Extract the (X, Y) coordinate from the center of the cell holding the provided text.  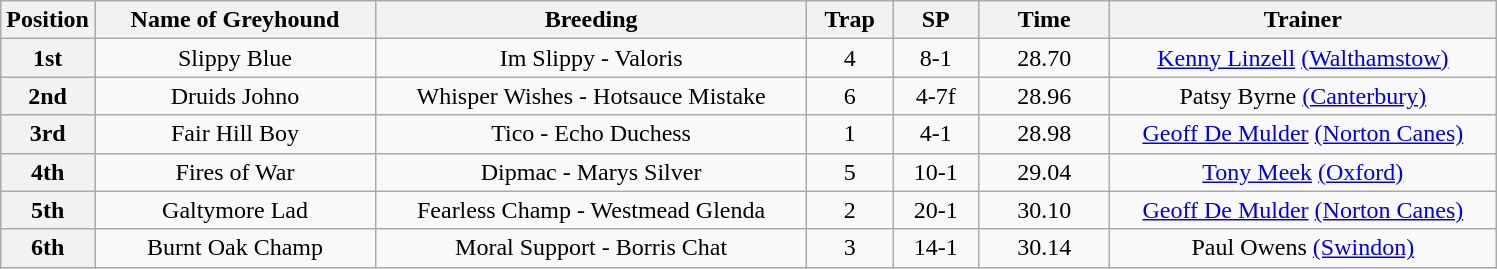
Breeding (592, 20)
2nd (48, 96)
28.96 (1044, 96)
28.98 (1044, 134)
4-7f (936, 96)
29.04 (1044, 172)
Trainer (1303, 20)
6 (850, 96)
Trap (850, 20)
4th (48, 172)
28.70 (1044, 58)
1 (850, 134)
30.10 (1044, 210)
Galtymore Lad (234, 210)
Fearless Champ - Westmead Glenda (592, 210)
Burnt Oak Champ (234, 248)
10-1 (936, 172)
Moral Support - Borris Chat (592, 248)
3 (850, 248)
Patsy Byrne (Canterbury) (1303, 96)
2 (850, 210)
SP (936, 20)
Position (48, 20)
Kenny Linzell (Walthamstow) (1303, 58)
6th (48, 248)
Slippy Blue (234, 58)
Tico - Echo Duchess (592, 134)
1st (48, 58)
3rd (48, 134)
8-1 (936, 58)
Fires of War (234, 172)
Name of Greyhound (234, 20)
Druids Johno (234, 96)
30.14 (1044, 248)
14-1 (936, 248)
Tony Meek (Oxford) (1303, 172)
Whisper Wishes - Hotsauce Mistake (592, 96)
5 (850, 172)
5th (48, 210)
20-1 (936, 210)
4 (850, 58)
Im Slippy - Valoris (592, 58)
Paul Owens (Swindon) (1303, 248)
Time (1044, 20)
4-1 (936, 134)
Dipmac - Marys Silver (592, 172)
Fair Hill Boy (234, 134)
